Scan for the cell matching the given text and deliver its [X, Y] coordinate at center. 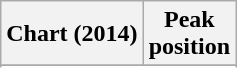
Chart (2014) [72, 34]
Peakposition [189, 34]
